Find where the given text appears and provide that cell's center as (X, Y) coordinate. 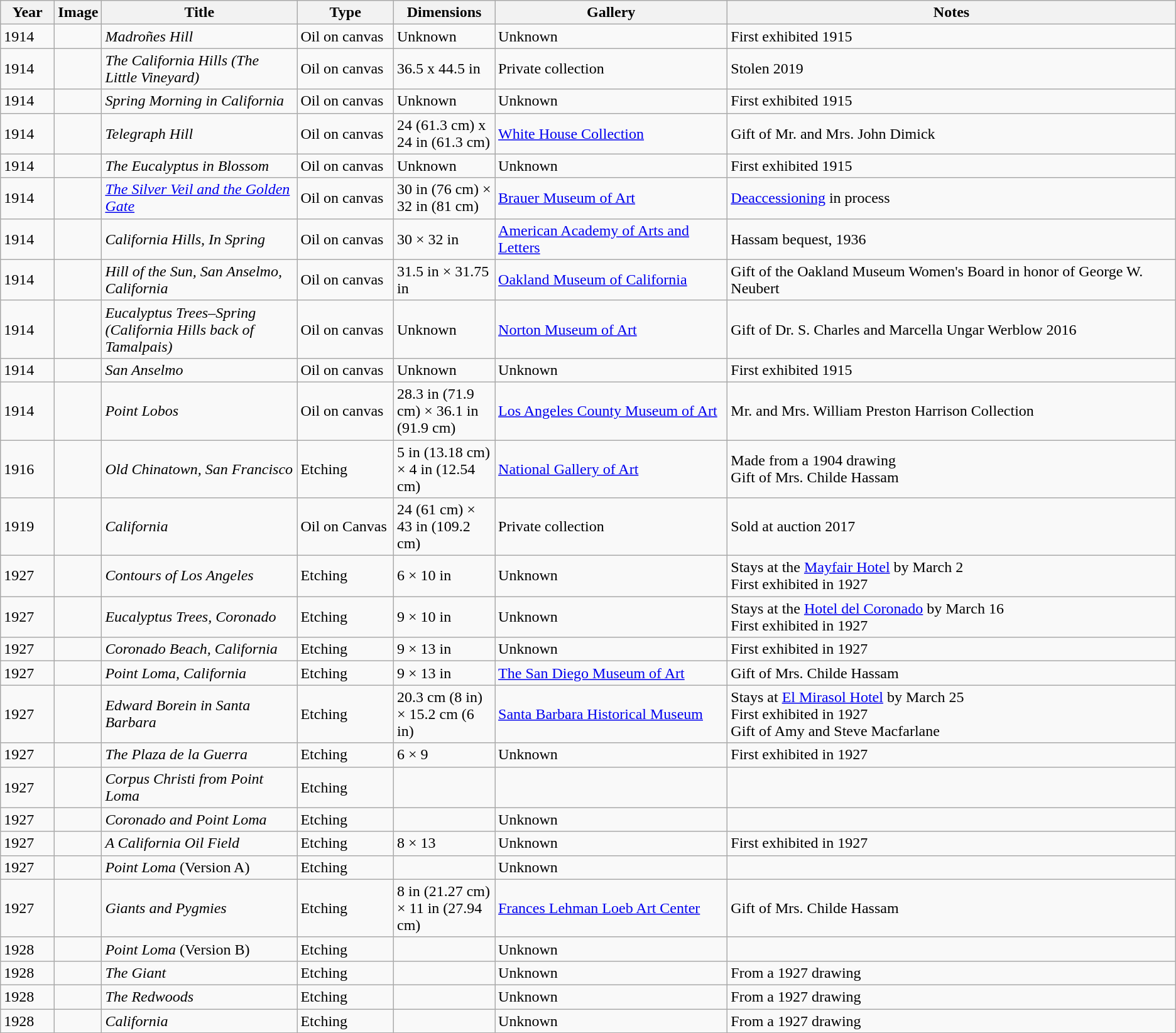
Old Chinatown, San Francisco (200, 468)
American Academy of Arts and Letters (611, 239)
Hill of the Sun, San Anselmo, California (200, 280)
Mr. and Mrs. William Preston Harrison Collection (951, 411)
Contours of Los Angeles (200, 576)
36.5 x 44.5 in (444, 69)
A California Oil Field (200, 843)
Image (78, 13)
Gift of Dr. S. Charles and Marcella Ungar Werblow 2016 (951, 329)
The Silver Veil and the Golden Gate (200, 198)
Type (346, 13)
The California Hills (The Little Vineyard) (200, 69)
Eucalyptus Trees–Spring (California Hills back of Tamalpais) (200, 329)
Gift of the Oakland Museum Women's Board in honor of George W. Neubert (951, 280)
Gallery (611, 13)
Coronado Beach, California (200, 649)
1919 (28, 527)
The Plaza de la Guerra (200, 755)
California Hills, In Spring (200, 239)
Deaccessioning in process (951, 198)
Point Loma (Version A) (200, 867)
Edward Borein in Santa Barbara (200, 714)
30 in (76 cm) × 32 in (81 cm) (444, 198)
San Anselmo (200, 370)
The Giant (200, 973)
Gift of Mr. and Mrs. John Dimick (951, 133)
Title (200, 13)
Madroñes Hill (200, 36)
Norton Museum of Art (611, 329)
Hassam bequest, 1936 (951, 239)
Stolen 2019 (951, 69)
Brauer Museum of Art (611, 198)
Dimensions (444, 13)
1916 (28, 468)
The Redwoods (200, 997)
Sold at auction 2017 (951, 527)
Year (28, 13)
6 × 10 in (444, 576)
31.5 in × 31.75 in (444, 280)
20.3 cm (8 in) × 15.2 cm (6 in) (444, 714)
Coronado and Point Loma (200, 819)
Oakland Museum of California (611, 280)
Telegraph Hill (200, 133)
Los Angeles County Museum of Art (611, 411)
8 × 13 (444, 843)
9 × 10 in (444, 617)
24 (61 cm) × 43 in (109.2 cm) (444, 527)
30 × 32 in (444, 239)
5 in (13.18 cm) × 4 in (12.54 cm) (444, 468)
Frances Lehman Loeb Art Center (611, 908)
Notes (951, 13)
24 (61.3 cm) x 24 in (61.3 cm) (444, 133)
White House Collection (611, 133)
Corpus Christi from Point Loma (200, 787)
Oil on Canvas (346, 527)
Stays at El Mirasol Hotel by March 25First exhibited in 1927 Gift of Amy and Steve Macfarlane (951, 714)
Santa Barbara Historical Museum (611, 714)
Point Loma, California (200, 673)
Stays at the Hotel del Coronado by March 16 First exhibited in 1927 (951, 617)
6 × 9 (444, 755)
The San Diego Museum of Art (611, 673)
Point Loma (Version B) (200, 949)
National Gallery of Art (611, 468)
Eucalyptus Trees, Coronado (200, 617)
Giants and Pygmies (200, 908)
Stays at the Mayfair Hotel by March 2First exhibited in 1927 (951, 576)
Spring Morning in California (200, 101)
The Eucalyptus in Blossom (200, 166)
28.3 in (71.9 cm) × 36.1 in (91.9 cm) (444, 411)
Made from a 1904 drawing Gift of Mrs. Childe Hassam (951, 468)
8 in (21.27 cm) × 11 in (27.94 cm) (444, 908)
Point Lobos (200, 411)
